Return (X, Y) of the center of cell containing provided text 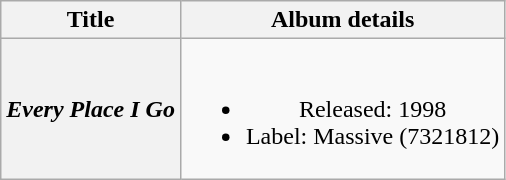
Released: 1998Label: Massive (7321812) (342, 109)
Album details (342, 20)
Title (91, 20)
Every Place I Go (91, 109)
